Return (X, Y) of the center of cell containing provided text 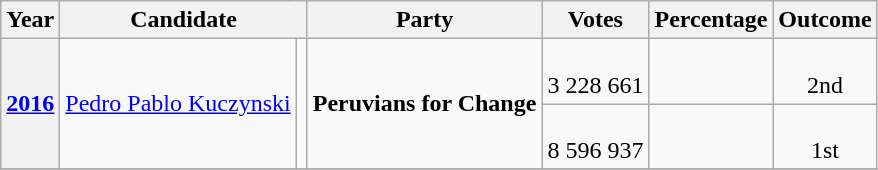
Peruvians for Change (424, 104)
8 596 937 (596, 136)
Pedro Pablo Kuczynski (178, 104)
Votes (596, 20)
1st (825, 136)
Percentage (711, 20)
2016 (30, 104)
Party (424, 20)
3 228 661 (596, 72)
Year (30, 20)
2nd (825, 72)
Candidate (184, 20)
Outcome (825, 20)
